Detect which cell encompasses the target text, then output its (x, y) center coordinate. 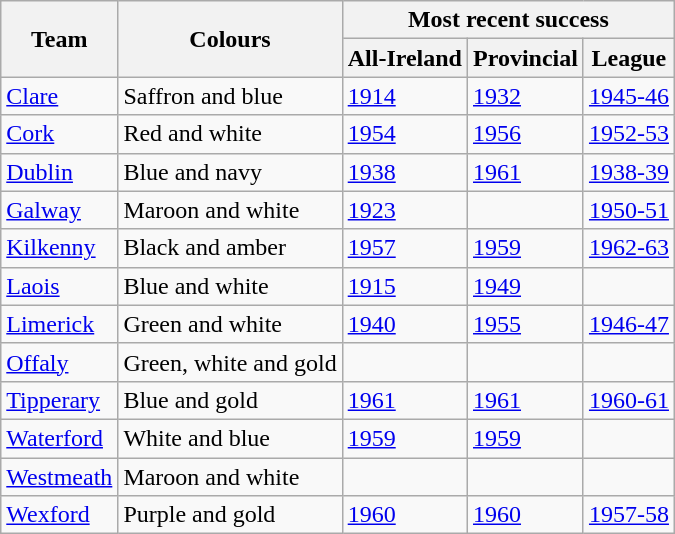
1938-39 (628, 172)
All-Ireland (404, 58)
Purple and gold (230, 515)
1946-47 (628, 324)
Green and white (230, 324)
1956 (525, 134)
1914 (404, 96)
1932 (525, 96)
1957 (404, 248)
1949 (525, 286)
Provincial (525, 58)
1954 (404, 134)
1923 (404, 210)
White and blue (230, 438)
Cork (60, 134)
Wexford (60, 515)
1950-51 (628, 210)
Red and white (230, 134)
Most recent success (508, 20)
Dublin (60, 172)
1955 (525, 324)
1915 (404, 286)
Offaly (60, 362)
1960-61 (628, 400)
Limerick (60, 324)
Tipperary (60, 400)
Team (60, 39)
Saffron and blue (230, 96)
Colours (230, 39)
Galway (60, 210)
1957-58 (628, 515)
Green, white and gold (230, 362)
Blue and gold (230, 400)
League (628, 58)
1940 (404, 324)
1945-46 (628, 96)
Waterford (60, 438)
Laois (60, 286)
Westmeath (60, 477)
1938 (404, 172)
Blue and navy (230, 172)
Kilkenny (60, 248)
Blue and white (230, 286)
1962-63 (628, 248)
Clare (60, 96)
Black and amber (230, 248)
1952-53 (628, 134)
